Return the [X, Y] coordinate for the center point of the cell that contains the specified text.  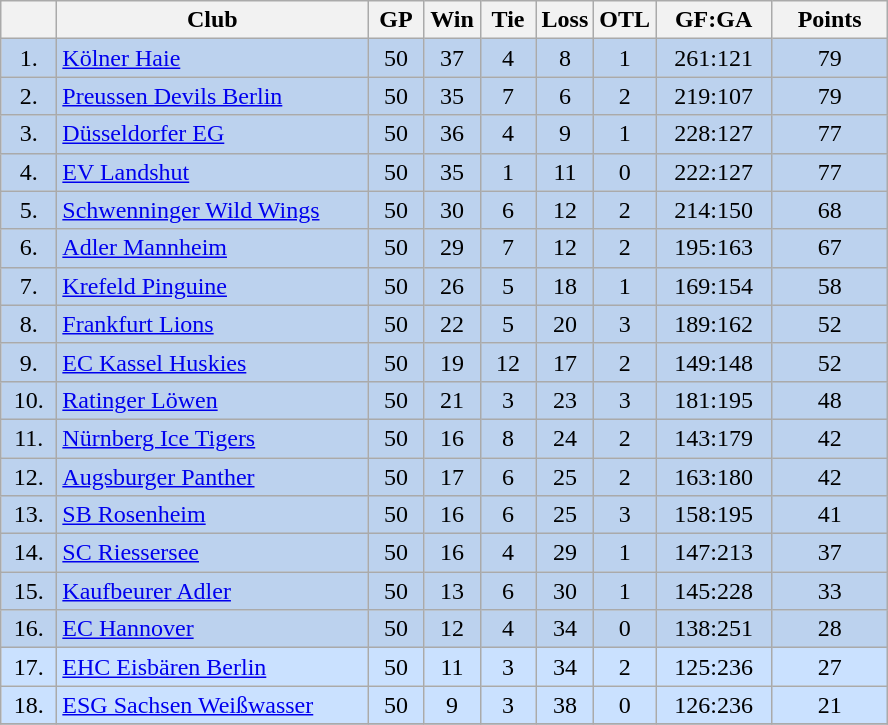
18. [29, 705]
24 [565, 438]
19 [452, 362]
68 [830, 210]
7. [29, 286]
Kaufbeurer Adler [212, 591]
Tie [508, 20]
Adler Mannheim [212, 248]
58 [830, 286]
4. [29, 172]
20 [565, 324]
EC Hannover [212, 629]
3. [29, 134]
EV Landshut [212, 172]
125:236 [714, 667]
28 [830, 629]
222:127 [714, 172]
Frankfurt Lions [212, 324]
EHC Eisbären Berlin [212, 667]
181:195 [714, 400]
9. [29, 362]
Points [830, 20]
33 [830, 591]
8. [29, 324]
10. [29, 400]
ESG Sachsen Weißwasser [212, 705]
2. [29, 96]
147:213 [714, 553]
Loss [565, 20]
Schwenninger Wild Wings [212, 210]
38 [565, 705]
Augsburger Panther [212, 477]
SC Riessersee [212, 553]
48 [830, 400]
6. [29, 248]
5. [29, 210]
14. [29, 553]
GP [396, 20]
228:127 [714, 134]
Krefeld Pinguine [212, 286]
158:195 [714, 515]
SB Rosenheim [212, 515]
149:148 [714, 362]
41 [830, 515]
22 [452, 324]
26 [452, 286]
18 [565, 286]
11. [29, 438]
214:150 [714, 210]
13 [452, 591]
Düsseldorfer EG [212, 134]
163:180 [714, 477]
145:228 [714, 591]
Ratinger Löwen [212, 400]
27 [830, 667]
OTL [625, 20]
195:163 [714, 248]
1. [29, 58]
GF:GA [714, 20]
189:162 [714, 324]
16. [29, 629]
15. [29, 591]
Win [452, 20]
138:251 [714, 629]
17. [29, 667]
67 [830, 248]
23 [565, 400]
Kölner Haie [212, 58]
169:154 [714, 286]
219:107 [714, 96]
261:121 [714, 58]
Nürnberg Ice Tigers [212, 438]
Club [212, 20]
36 [452, 134]
Preussen Devils Berlin [212, 96]
126:236 [714, 705]
13. [29, 515]
12. [29, 477]
EC Kassel Huskies [212, 362]
143:179 [714, 438]
